Scan for the cell matching the given text and deliver its (x, y) coordinate at center. 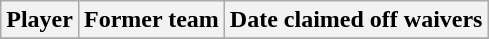
Date claimed off waivers (356, 20)
Former team (151, 20)
Player (40, 20)
